Find where the given text appears and provide that cell's center as [X, Y] coordinate. 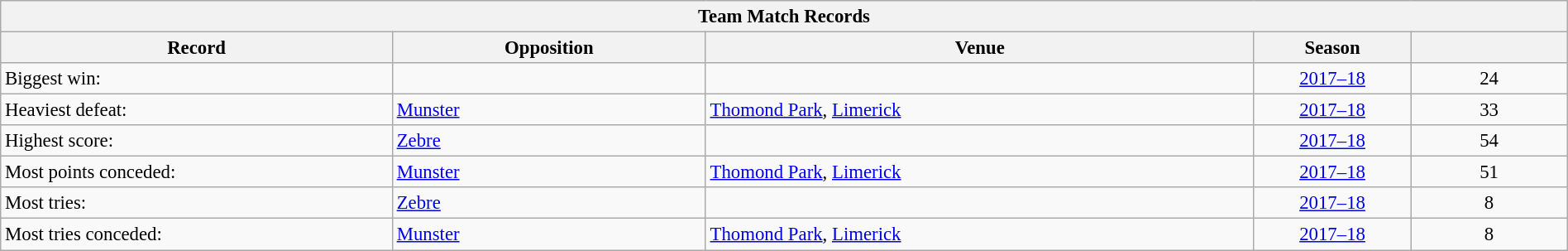
Biggest win: [197, 79]
Team Match Records [784, 17]
51 [1489, 172]
Most tries conceded: [197, 234]
33 [1489, 110]
Opposition [549, 48]
Most tries: [197, 203]
Season [1331, 48]
Record [197, 48]
24 [1489, 79]
Heaviest defeat: [197, 110]
54 [1489, 141]
Most points conceded: [197, 172]
Venue [979, 48]
Highest score: [197, 141]
